Output the [X, Y] coordinate of the center of the cell containing the given text.  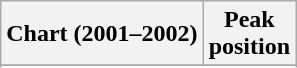
Peakposition [249, 34]
Chart (2001–2002) [102, 34]
